Detect which cell encompasses the target text, then output its [x, y] center coordinate. 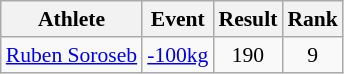
Event [178, 19]
9 [312, 55]
Result [248, 19]
Ruben Soroseb [72, 55]
-100kg [178, 55]
190 [248, 55]
Rank [312, 19]
Athlete [72, 19]
